Determine the (x, y) coordinate at the center of the cell enclosing the given text.  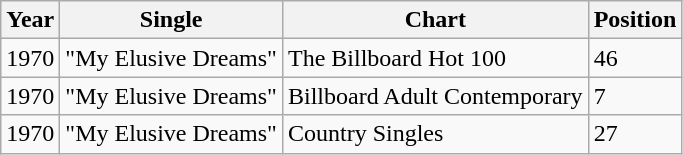
Single (172, 20)
27 (635, 134)
Year (30, 20)
46 (635, 58)
7 (635, 96)
Position (635, 20)
Country Singles (435, 134)
The Billboard Hot 100 (435, 58)
Chart (435, 20)
Billboard Adult Contemporary (435, 96)
